Scan for the cell matching the given text and deliver its (x, y) coordinate at center. 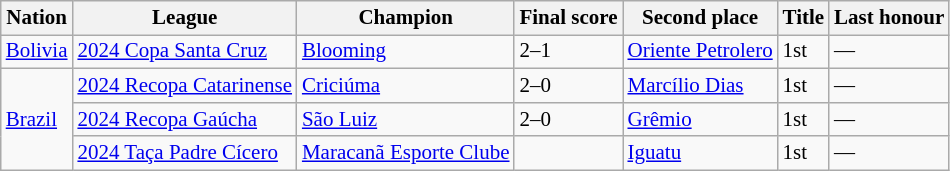
Title (804, 18)
Second place (700, 18)
Bolivia (37, 52)
Criciúma (406, 86)
Champion (406, 18)
2–1 (568, 52)
Nation (37, 18)
Final score (568, 18)
Blooming (406, 52)
São Luiz (406, 119)
2024 Recopa Gaúcha (184, 119)
League (184, 18)
Oriente Petrolero (700, 52)
Marcílio Dias (700, 86)
2024 Recopa Catarinense (184, 86)
2024 Copa Santa Cruz (184, 52)
Grêmio (700, 119)
2024 Taça Padre Cícero (184, 153)
Brazil (37, 120)
Last honour (889, 18)
Iguatu (700, 153)
Maracanã Esporte Clube (406, 153)
